Extract the [X, Y] coordinate from the center of the cell holding the provided text.  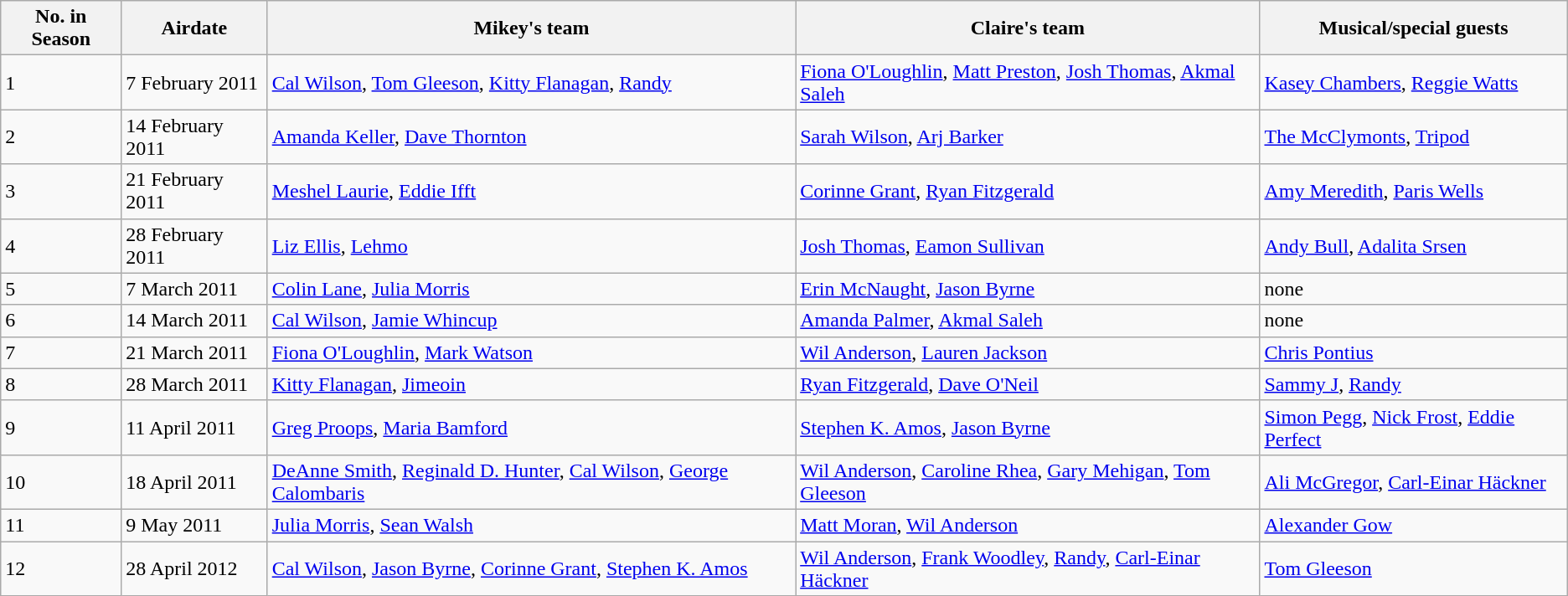
Cal Wilson, Jamie Whincup [531, 321]
DeAnne Smith, Reginald D. Hunter, Cal Wilson, George Calombaris [531, 482]
Fiona O'Loughlin, Mark Watson [531, 352]
Fiona O'Loughlin, Matt Preston, Josh Thomas, Akmal Saleh [1028, 82]
12 [61, 568]
Matt Moran, Wil Anderson [1028, 525]
Ryan Fitzgerald, Dave O'Neil [1028, 384]
Musical/special guests [1414, 28]
5 [61, 289]
28 February 2011 [194, 246]
Julia Morris, Sean Walsh [531, 525]
Amy Meredith, Paris Wells [1414, 191]
Wil Anderson, Lauren Jackson [1028, 352]
Colin Lane, Julia Morris [531, 289]
14 March 2011 [194, 321]
Liz Ellis, Lehmo [531, 246]
Tom Gleeson [1414, 568]
7 March 2011 [194, 289]
Mikey's team [531, 28]
Ali McGregor, Carl-Einar Häckner [1414, 482]
Erin McNaught, Jason Byrne [1028, 289]
8 [61, 384]
Corinne Grant, Ryan Fitzgerald [1028, 191]
Wil Anderson, Caroline Rhea, Gary Mehigan, Tom Gleeson [1028, 482]
Kitty Flanagan, Jimeoin [531, 384]
1 [61, 82]
9 May 2011 [194, 525]
28 March 2011 [194, 384]
11 April 2011 [194, 427]
28 April 2012 [194, 568]
21 February 2011 [194, 191]
Sammy J, Randy [1414, 384]
Greg Proops, Maria Bamford [531, 427]
Claire's team [1028, 28]
Andy Bull, Adalita Srsen [1414, 246]
Airdate [194, 28]
14 February 2011 [194, 137]
No. in Season [61, 28]
Cal Wilson, Tom Gleeson, Kitty Flanagan, Randy [531, 82]
7 February 2011 [194, 82]
21 March 2011 [194, 352]
6 [61, 321]
Amanda Keller, Dave Thornton [531, 137]
Amanda Palmer, Akmal Saleh [1028, 321]
Cal Wilson, Jason Byrne, Corinne Grant, Stephen K. Amos [531, 568]
4 [61, 246]
Simon Pegg, Nick Frost, Eddie Perfect [1414, 427]
Stephen K. Amos, Jason Byrne [1028, 427]
18 April 2011 [194, 482]
7 [61, 352]
Josh Thomas, Eamon Sullivan [1028, 246]
2 [61, 137]
Chris Pontius [1414, 352]
Wil Anderson, Frank Woodley, Randy, Carl-Einar Häckner [1028, 568]
3 [61, 191]
The McClymonts, Tripod [1414, 137]
9 [61, 427]
Kasey Chambers, Reggie Watts [1414, 82]
10 [61, 482]
Sarah Wilson, Arj Barker [1028, 137]
11 [61, 525]
Alexander Gow [1414, 525]
Meshel Laurie, Eddie Ifft [531, 191]
